Identify which cell holds the provided text, then report its (X, Y) central coordinate. 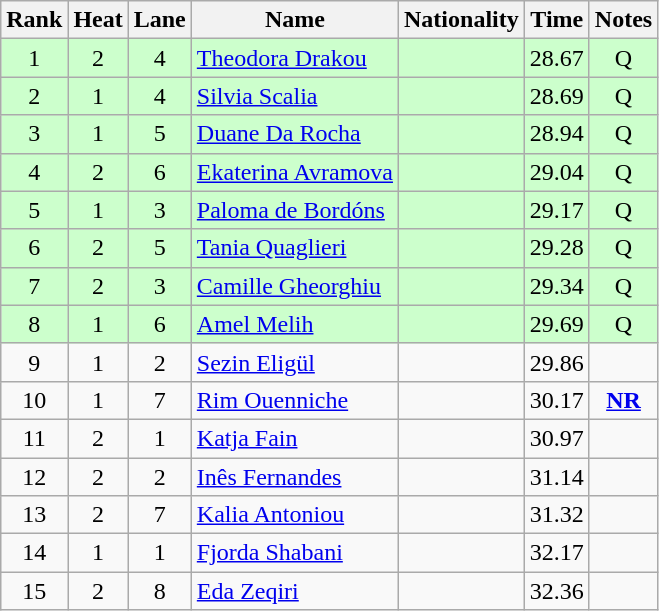
28.94 (556, 134)
29.28 (556, 248)
30.17 (556, 400)
15 (34, 591)
29.34 (556, 286)
31.14 (556, 477)
Heat (98, 20)
Katja Fain (294, 438)
32.36 (556, 591)
Rank (34, 20)
Eda Zeqiri (294, 591)
Fjorda Shabani (294, 553)
Notes (623, 20)
14 (34, 553)
Duane Da Rocha (294, 134)
Rim Ouenniche (294, 400)
28.67 (556, 58)
Inês Fernandes (294, 477)
Nationality (462, 20)
Lane (160, 20)
Theodora Drakou (294, 58)
Camille Gheorghiu (294, 286)
Amel Melih (294, 324)
31.32 (556, 515)
Tania Quaglieri (294, 248)
32.17 (556, 553)
29.17 (556, 210)
Name (294, 20)
Time (556, 20)
Silvia Scalia (294, 96)
13 (34, 515)
28.69 (556, 96)
11 (34, 438)
29.69 (556, 324)
9 (34, 362)
Paloma de Bordóns (294, 210)
30.97 (556, 438)
Sezin Eligül (294, 362)
29.86 (556, 362)
Kalia Antoniou (294, 515)
NR (623, 400)
Ekaterina Avramova (294, 172)
29.04 (556, 172)
10 (34, 400)
12 (34, 477)
